Detect which cell encompasses the target text, then output its (X, Y) center coordinate. 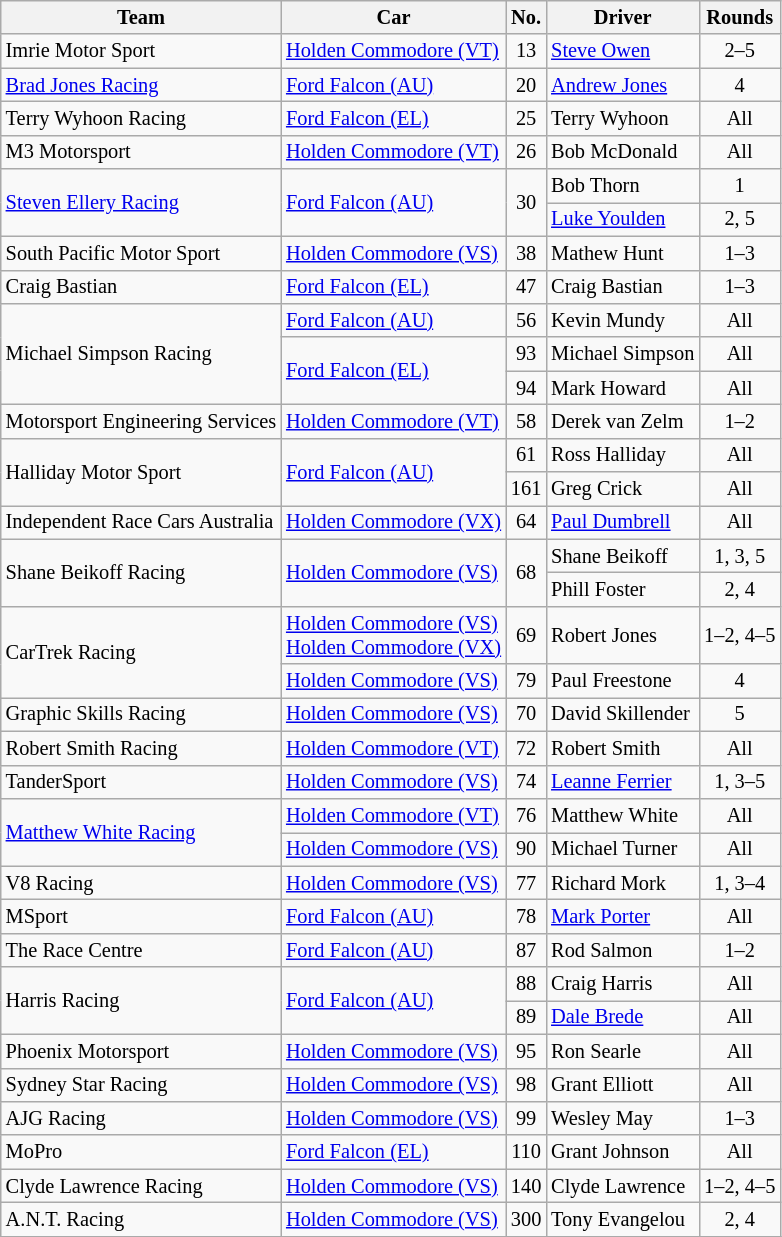
Rod Salmon (622, 950)
Sydney Star Racing (141, 1085)
Harris Racing (141, 1000)
Bob McDonald (622, 152)
Phill Foster (622, 589)
56 (526, 320)
Michael Simpson (622, 354)
Ross Halliday (622, 455)
Shane Beikoff (622, 556)
Independent Race Cars Australia (141, 522)
Luke Youlden (622, 219)
78 (526, 916)
V8 Racing (141, 883)
Mark Howard (622, 388)
South Pacific Motor Sport (141, 253)
Michael Turner (622, 849)
Clyde Lawrence (622, 1186)
MSport (141, 916)
Halliday Motor Sport (141, 472)
Graphic Skills Racing (141, 714)
1 (740, 186)
Ron Searle (622, 1051)
93 (526, 354)
David Skillender (622, 714)
Brad Jones Racing (141, 85)
Tony Evangelou (622, 1219)
Matthew White Racing (141, 832)
Motorsport Engineering Services (141, 421)
13 (526, 51)
1, 3–5 (740, 782)
Imrie Motor Sport (141, 51)
MoPro (141, 1152)
68 (526, 572)
64 (526, 522)
Terry Wyhoon Racing (141, 118)
Terry Wyhoon (622, 118)
87 (526, 950)
2, 5 (740, 219)
70 (526, 714)
30 (526, 202)
Shane Beikoff Racing (141, 572)
38 (526, 253)
76 (526, 815)
20 (526, 85)
Greg Crick (622, 489)
Team (141, 17)
Phoenix Motorsport (141, 1051)
M3 Motorsport (141, 152)
Robert Smith (622, 748)
Leanne Ferrier (622, 782)
72 (526, 748)
58 (526, 421)
The Race Centre (141, 950)
No. (526, 17)
Rounds (740, 17)
Andrew Jones (622, 85)
AJG Racing (141, 1118)
Dale Brede (622, 1017)
Car (394, 17)
Mathew Hunt (622, 253)
Robert Smith Racing (141, 748)
110 (526, 1152)
Robert Jones (622, 635)
90 (526, 849)
77 (526, 883)
Bob Thorn (622, 186)
Grant Elliott (622, 1085)
TanderSport (141, 782)
Holden Commodore (VS) Holden Commodore (VX) (394, 635)
Matthew White (622, 815)
Paul Freestone (622, 681)
1, 3, 5 (740, 556)
5 (740, 714)
140 (526, 1186)
74 (526, 782)
CarTrek Racing (141, 652)
Clyde Lawrence Racing (141, 1186)
Paul Dumbrell (622, 522)
Derek van Zelm (622, 421)
95 (526, 1051)
300 (526, 1219)
1, 3–4 (740, 883)
Driver (622, 17)
Steve Owen (622, 51)
99 (526, 1118)
Wesley May (622, 1118)
69 (526, 635)
Holden Commodore (VX) (394, 522)
Steven Ellery Racing (141, 202)
88 (526, 984)
Grant Johnson (622, 1152)
98 (526, 1085)
2–5 (740, 51)
Kevin Mundy (622, 320)
79 (526, 681)
161 (526, 489)
47 (526, 287)
94 (526, 388)
Richard Mork (622, 883)
61 (526, 455)
Michael Simpson Racing (141, 354)
26 (526, 152)
Mark Porter (622, 916)
89 (526, 1017)
A.N.T. Racing (141, 1219)
Craig Harris (622, 984)
25 (526, 118)
